Return the (x, y) coordinate for the center point of the cell that contains the specified text.  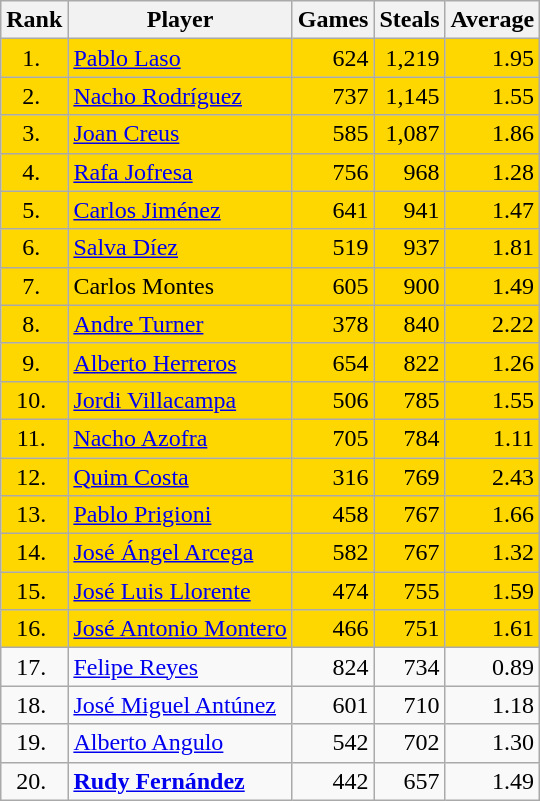
20. (34, 781)
José Ángel Arcega (180, 553)
2. (34, 96)
14. (34, 553)
466 (333, 629)
755 (410, 591)
378 (333, 324)
Rank (34, 20)
José Antonio Montero (180, 629)
840 (410, 324)
654 (333, 362)
Salva Díez (180, 248)
474 (333, 591)
1.81 (492, 248)
751 (410, 629)
316 (333, 477)
18. (34, 705)
9. (34, 362)
0.89 (492, 667)
624 (333, 58)
11. (34, 438)
Joan Creus (180, 134)
3. (34, 134)
Jordi Villacampa (180, 400)
Andre Turner (180, 324)
1.59 (492, 591)
1.28 (492, 172)
769 (410, 477)
Quim Costa (180, 477)
519 (333, 248)
José Luis Llorente (180, 591)
Carlos Jiménez (180, 210)
785 (410, 400)
1,145 (410, 96)
756 (333, 172)
937 (410, 248)
Rudy Fernández (180, 781)
824 (333, 667)
900 (410, 286)
1.30 (492, 743)
15. (34, 591)
13. (34, 515)
2.43 (492, 477)
8. (34, 324)
641 (333, 210)
941 (410, 210)
17. (34, 667)
442 (333, 781)
1.86 (492, 134)
José Miguel Antúnez (180, 705)
1. (34, 58)
1.66 (492, 515)
605 (333, 286)
Carlos Montes (180, 286)
Alberto Herreros (180, 362)
4. (34, 172)
19. (34, 743)
10. (34, 400)
737 (333, 96)
Nacho Rodríguez (180, 96)
12. (34, 477)
657 (410, 781)
Games (333, 20)
7. (34, 286)
702 (410, 743)
1.61 (492, 629)
5. (34, 210)
710 (410, 705)
Felipe Reyes (180, 667)
601 (333, 705)
Steals (410, 20)
1.11 (492, 438)
Player (180, 20)
1.18 (492, 705)
1.32 (492, 553)
2.22 (492, 324)
1.95 (492, 58)
16. (34, 629)
506 (333, 400)
585 (333, 134)
822 (410, 362)
705 (333, 438)
542 (333, 743)
Pablo Prigioni (180, 515)
Pablo Laso (180, 58)
Nacho Azofra (180, 438)
1.26 (492, 362)
784 (410, 438)
734 (410, 667)
1,087 (410, 134)
1.47 (492, 210)
458 (333, 515)
Average (492, 20)
1,219 (410, 58)
Alberto Angulo (180, 743)
6. (34, 248)
582 (333, 553)
Rafa Jofresa (180, 172)
968 (410, 172)
